Locate the cell with the specified text and output its (X, Y) center coordinate. 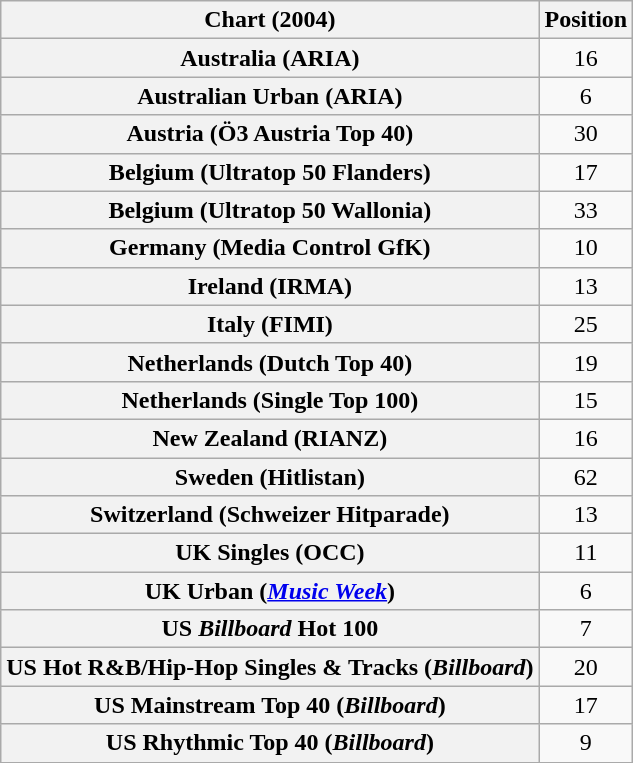
Germany (Media Control GfK) (270, 248)
Belgium (Ultratop 50 Flanders) (270, 172)
Ireland (IRMA) (270, 286)
Italy (FIMI) (270, 324)
Chart (2004) (270, 20)
10 (586, 248)
Netherlands (Single Top 100) (270, 400)
US Billboard Hot 100 (270, 629)
UK Urban (Music Week) (270, 591)
New Zealand (RIANZ) (270, 438)
Netherlands (Dutch Top 40) (270, 362)
20 (586, 667)
Belgium (Ultratop 50 Wallonia) (270, 210)
19 (586, 362)
7 (586, 629)
Australia (ARIA) (270, 58)
9 (586, 743)
30 (586, 134)
Austria (Ö3 Austria Top 40) (270, 134)
Australian Urban (ARIA) (270, 96)
15 (586, 400)
11 (586, 553)
Sweden (Hitlistan) (270, 477)
US Rhythmic Top 40 (Billboard) (270, 743)
33 (586, 210)
US Mainstream Top 40 (Billboard) (270, 705)
US Hot R&B/Hip-Hop Singles & Tracks (Billboard) (270, 667)
62 (586, 477)
Switzerland (Schweizer Hitparade) (270, 515)
UK Singles (OCC) (270, 553)
25 (586, 324)
Position (586, 20)
